Find where the given text appears and provide that cell's center as [x, y] coordinate. 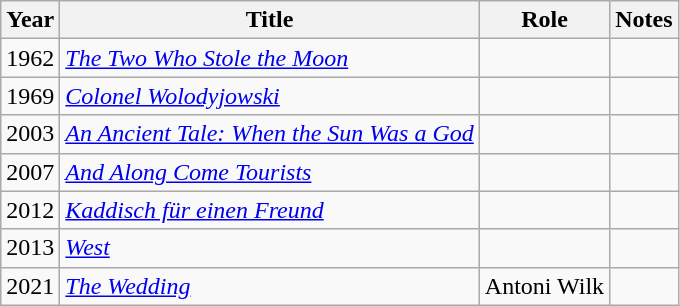
And Along Come Tourists [270, 172]
The Two Who Stole the Moon [270, 58]
Notes [644, 20]
1962 [30, 58]
The Wedding [270, 286]
An Ancient Tale: When the Sun Was a God [270, 134]
2012 [30, 210]
Title [270, 20]
Role [544, 20]
2003 [30, 134]
Kaddisch für einen Freund [270, 210]
Antoni Wilk [544, 286]
Colonel Wolodyjowski [270, 96]
2007 [30, 172]
2013 [30, 248]
1969 [30, 96]
Year [30, 20]
West [270, 248]
2021 [30, 286]
